Search for the cell housing the specified text and yield its (X, Y) center coordinate. 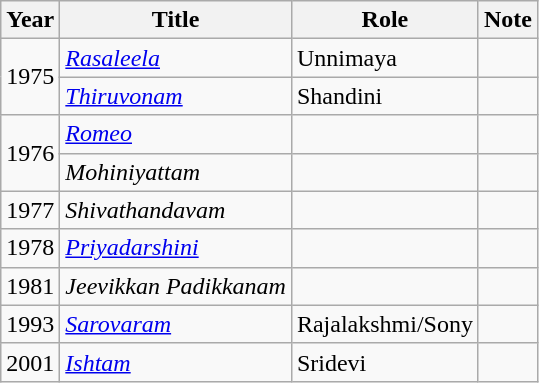
Note (508, 20)
1976 (30, 153)
1978 (30, 248)
Rajalakshmi/Sony (384, 324)
Role (384, 20)
Sarovaram (176, 324)
1977 (30, 210)
Sridevi (384, 362)
Romeo (176, 134)
Mohiniyattam (176, 172)
Title (176, 20)
Shivathandavam (176, 210)
Unnimaya (384, 58)
Ishtam (176, 362)
1993 (30, 324)
Priyadarshini (176, 248)
Rasaleela (176, 58)
2001 (30, 362)
Year (30, 20)
Jeevikkan Padikkanam (176, 286)
Thiruvonam (176, 96)
Shandini (384, 96)
1981 (30, 286)
1975 (30, 77)
